Capture the cell that displays the provided text and extract its (x, y) central coordinate. 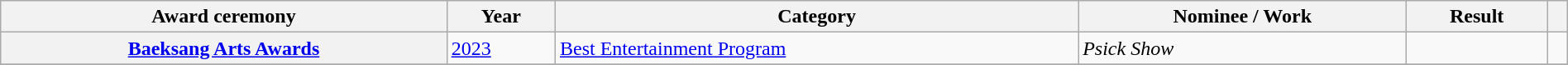
2023 (501, 48)
Result (1477, 17)
Best Entertainment Program (817, 48)
Year (501, 17)
Nominee / Work (1242, 17)
Psick Show (1242, 48)
Baeksang Arts Awards (223, 48)
Award ceremony (223, 17)
Category (817, 17)
